Identify which cell holds the provided text, then report its (x, y) central coordinate. 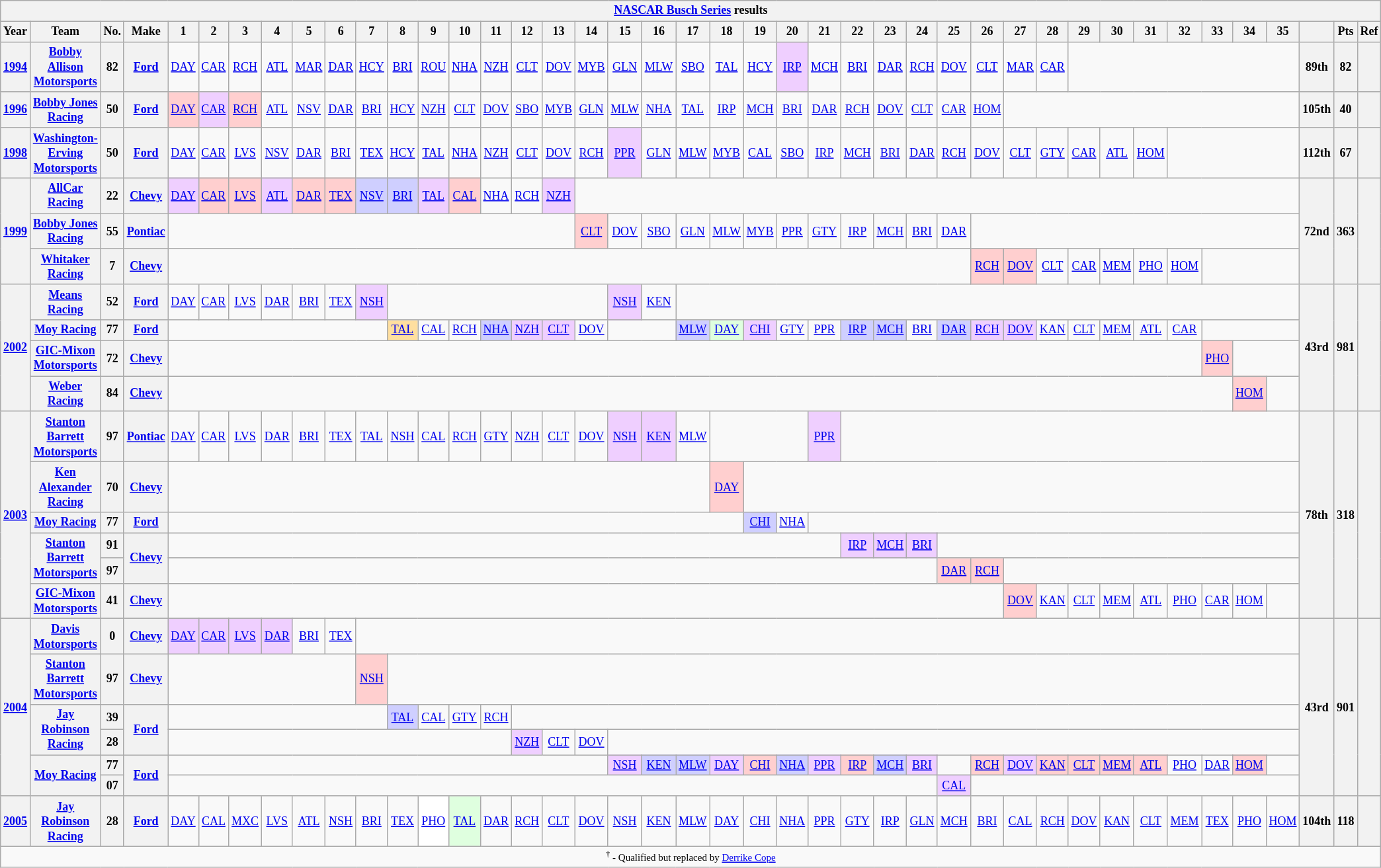
35 (1283, 32)
6 (341, 32)
31 (1151, 32)
4 (276, 32)
Means Racing (65, 302)
Team (65, 32)
Whitaker Racing (65, 266)
5 (309, 32)
16 (659, 32)
2003 (16, 514)
18 (726, 32)
21 (825, 32)
34 (1250, 32)
33 (1217, 32)
14 (591, 32)
70 (112, 487)
20 (792, 32)
29 (1084, 32)
12 (527, 32)
104th (1317, 821)
1998 (16, 153)
AllCar Racing (65, 196)
Ref (1369, 32)
72nd (1317, 231)
67 (1346, 153)
1994 (16, 67)
55 (112, 231)
13 (559, 32)
30 (1117, 32)
23 (890, 32)
17 (693, 32)
981 (1346, 348)
MXC (245, 821)
105th (1317, 110)
07 (112, 785)
363 (1346, 231)
1996 (16, 110)
26 (987, 32)
Pts (1346, 32)
Bobby Allison Motorsports (65, 67)
Davis Motorsports (65, 637)
25 (954, 32)
Year (16, 32)
318 (1346, 514)
2002 (16, 348)
15 (624, 32)
1999 (16, 231)
72 (112, 358)
2005 (16, 821)
40 (1346, 110)
52 (112, 302)
† - Qualified but replaced by Derrike Cope (690, 857)
39 (112, 717)
ROU (434, 67)
Make (146, 32)
10 (465, 32)
NASCAR Busch Series results (690, 11)
8 (402, 32)
19 (760, 32)
112th (1317, 153)
2 (214, 32)
1 (183, 32)
2004 (16, 707)
0 (112, 637)
11 (496, 32)
84 (112, 394)
118 (1346, 821)
91 (112, 545)
41 (112, 601)
3 (245, 32)
901 (1346, 707)
Washington-Erving Motorsports (65, 153)
9 (434, 32)
27 (1021, 32)
Weber Racing (65, 394)
89th (1317, 67)
Ken Alexander Racing (65, 487)
24 (922, 32)
32 (1185, 32)
78th (1317, 514)
No. (112, 32)
